Determine the (X, Y) coordinate at the center of the cell enclosing the given text.  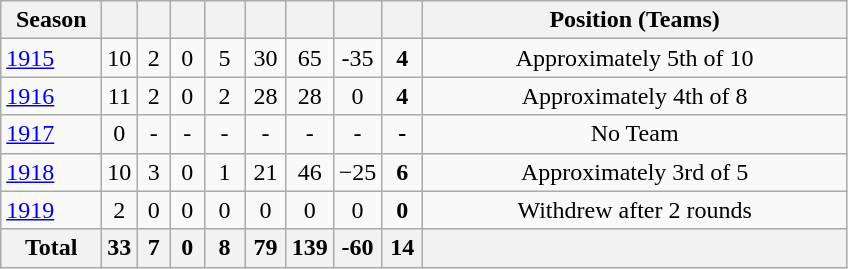
Approximately 4th of 8 (635, 96)
Withdrew after 2 rounds (635, 210)
No Team (635, 134)
6 (402, 172)
1917 (52, 134)
Approximately 5th of 10 (635, 58)
33 (120, 248)
3 (154, 172)
8 (224, 248)
1918 (52, 172)
-60 (358, 248)
30 (266, 58)
Season (52, 20)
139 (310, 248)
−25 (358, 172)
1916 (52, 96)
7 (154, 248)
1919 (52, 210)
Total (52, 248)
1915 (52, 58)
Position (Teams) (635, 20)
1 (224, 172)
11 (120, 96)
-35 (358, 58)
65 (310, 58)
5 (224, 58)
Approximately 3rd of 5 (635, 172)
79 (266, 248)
14 (402, 248)
46 (310, 172)
21 (266, 172)
